Detect which cell encompasses the target text, then output its [x, y] center coordinate. 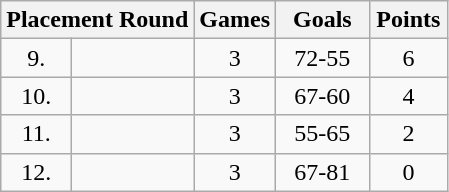
10. [36, 96]
Games [235, 20]
9. [36, 58]
72-55 [323, 58]
2 [408, 134]
4 [408, 96]
Goals [323, 20]
55-65 [323, 134]
11. [36, 134]
Placement Round [98, 20]
67-60 [323, 96]
12. [36, 172]
67-81 [323, 172]
Points [408, 20]
6 [408, 58]
0 [408, 172]
